Locate the cell with the specified text and output its (X, Y) center coordinate. 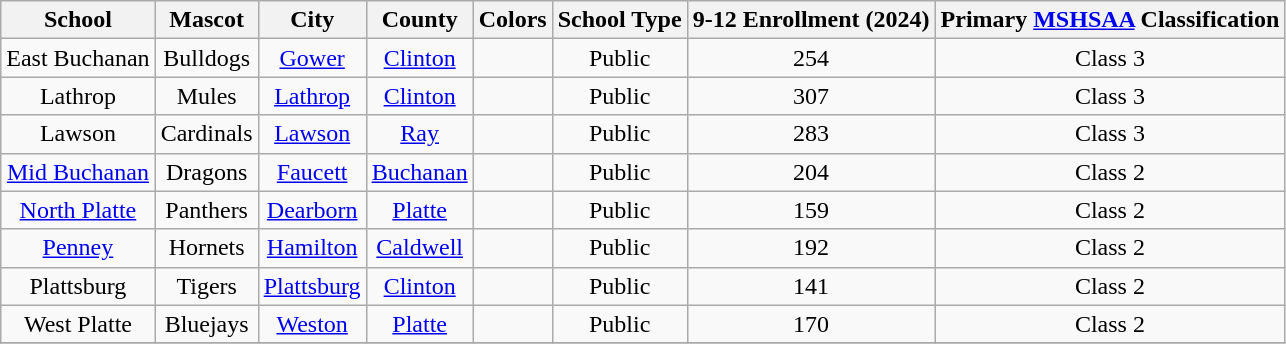
Mules (206, 96)
9-12 Enrollment (2024) (811, 20)
Weston (312, 324)
Colors (512, 20)
Hornets (206, 248)
West Platte (78, 324)
Ray (420, 134)
159 (811, 210)
School (78, 20)
Dragons (206, 172)
Mascot (206, 20)
Penney (78, 248)
City (312, 20)
Cardinals (206, 134)
Panthers (206, 210)
Tigers (206, 286)
Dearborn (312, 210)
141 (811, 286)
Caldwell (420, 248)
Mid Buchanan (78, 172)
Gower (312, 58)
Primary MSHSAA Classification (1110, 20)
North Platte (78, 210)
307 (811, 96)
204 (811, 172)
170 (811, 324)
254 (811, 58)
Bulldogs (206, 58)
Buchanan (420, 172)
East Buchanan (78, 58)
283 (811, 134)
Hamilton (312, 248)
Bluejays (206, 324)
Faucett (312, 172)
School Type (620, 20)
192 (811, 248)
County (420, 20)
